Detect which cell encompasses the target text, then output its [x, y] center coordinate. 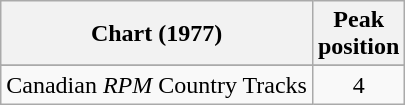
Canadian RPM Country Tracks [157, 85]
4 [358, 85]
Chart (1977) [157, 34]
Peakposition [358, 34]
